Provide the (X, Y) coordinate of the cell's center where the given text is located.  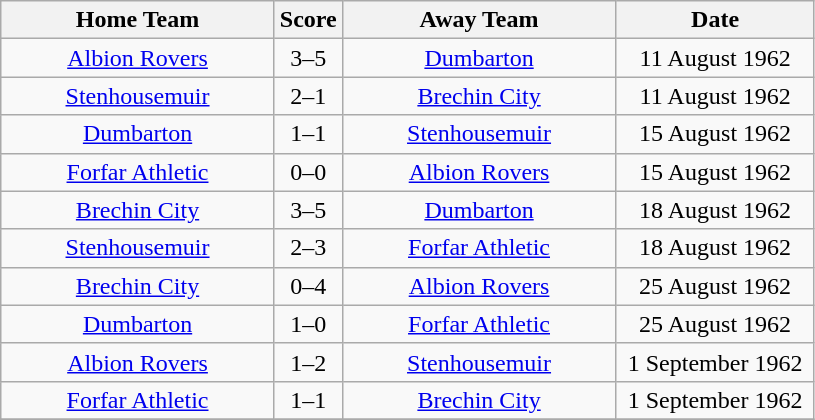
Away Team (479, 20)
Score (308, 20)
2–1 (308, 96)
1–0 (308, 324)
Home Team (138, 20)
0–0 (308, 172)
Date (716, 20)
2–3 (308, 248)
0–4 (308, 286)
1–2 (308, 362)
